Scan for the cell matching the given text and deliver its [X, Y] coordinate at center. 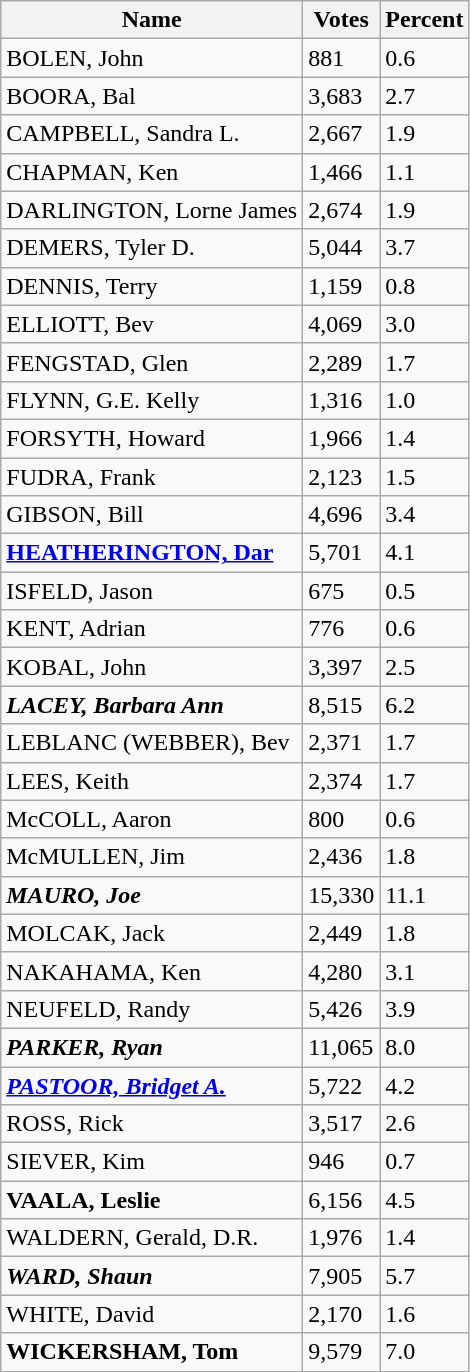
1.1 [424, 172]
4,696 [342, 515]
3,397 [342, 667]
SIEVER, Kim [152, 1162]
675 [342, 591]
DENNIS, Terry [152, 286]
8,515 [342, 705]
3.9 [424, 1009]
3,517 [342, 1124]
4.2 [424, 1085]
HEATHERINGTON, Dar [152, 553]
11,065 [342, 1047]
DEMERS, Tyler D. [152, 248]
7,905 [342, 1276]
DARLINGTON, Lorne James [152, 210]
2,123 [342, 477]
2.6 [424, 1124]
881 [342, 58]
BOORA, Bal [152, 96]
MAURO, Joe [152, 895]
5,722 [342, 1085]
946 [342, 1162]
NEUFELD, Randy [152, 1009]
Percent [424, 20]
0.7 [424, 1162]
1,966 [342, 438]
7.0 [424, 1352]
GIBSON, Bill [152, 515]
9,579 [342, 1352]
1,976 [342, 1238]
FORSYTH, Howard [152, 438]
6.2 [424, 705]
3.1 [424, 971]
2,674 [342, 210]
1.6 [424, 1314]
Votes [342, 20]
2,436 [342, 857]
5,426 [342, 1009]
15,330 [342, 895]
3,683 [342, 96]
0.5 [424, 591]
1,466 [342, 172]
LEBLANC (WEBBER), Bev [152, 743]
4,069 [342, 324]
3.4 [424, 515]
McMULLEN, Jim [152, 857]
ROSS, Rick [152, 1124]
CHAPMAN, Ken [152, 172]
2.5 [424, 667]
4,280 [342, 971]
800 [342, 819]
PARKER, Ryan [152, 1047]
Name [152, 20]
2,289 [342, 362]
2.7 [424, 96]
4.5 [424, 1200]
4.1 [424, 553]
6,156 [342, 1200]
WICKERSHAM, Tom [152, 1352]
CAMPBELL, Sandra L. [152, 134]
LEES, Keith [152, 781]
NAKAHAMA, Ken [152, 971]
2,374 [342, 781]
1,316 [342, 400]
11.1 [424, 895]
MOLCAK, Jack [152, 933]
1.5 [424, 477]
1.0 [424, 400]
ISFELD, Jason [152, 591]
ELLIOTT, Bev [152, 324]
FLYNN, G.E. Kelly [152, 400]
BOLEN, John [152, 58]
VAALA, Leslie [152, 1200]
PASTOOR, Bridget A. [152, 1085]
3.7 [424, 248]
5.7 [424, 1276]
2,667 [342, 134]
2,170 [342, 1314]
FENGSTAD, Glen [152, 362]
1,159 [342, 286]
2,449 [342, 933]
LACEY, Barbara Ann [152, 705]
McCOLL, Aaron [152, 819]
0.8 [424, 286]
5,701 [342, 553]
2,371 [342, 743]
KENT, Adrian [152, 629]
5,044 [342, 248]
776 [342, 629]
WARD, Shaun [152, 1276]
3.0 [424, 324]
8.0 [424, 1047]
KOBAL, John [152, 667]
WHITE, David [152, 1314]
WALDERN, Gerald, D.R. [152, 1238]
FUDRA, Frank [152, 477]
